Search for the cell housing the specified text and yield its (x, y) center coordinate. 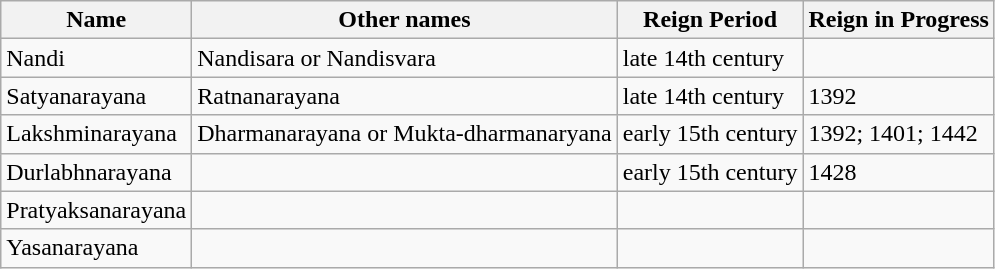
Yasanarayana (96, 248)
Pratyaksanarayana (96, 210)
Dharmanarayana or Mukta-dharmanaryana (405, 134)
Other names (405, 20)
1392; 1401; 1442 (899, 134)
Name (96, 20)
Nandi (96, 58)
Ratnanarayana (405, 96)
Reign in Progress (899, 20)
Nandisara or Nandisvara (405, 58)
Lakshminarayana (96, 134)
Durlabhnarayana (96, 172)
1392 (899, 96)
1428 (899, 172)
Reign Period (710, 20)
Satyanarayana (96, 96)
